Scan for the cell matching the given text and deliver its [x, y] coordinate at center. 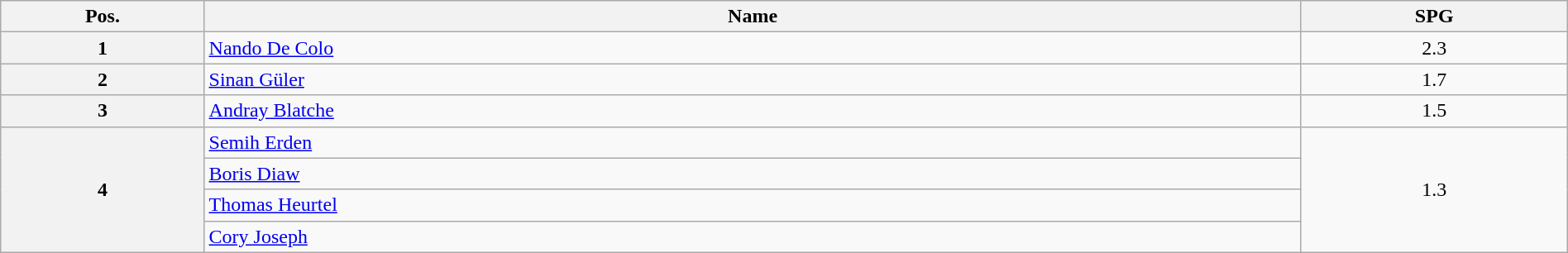
3 [103, 111]
Sinan Güler [753, 79]
2 [103, 79]
1.5 [1434, 111]
Boris Diaw [753, 174]
1.3 [1434, 189]
2.3 [1434, 48]
1.7 [1434, 79]
Cory Joseph [753, 236]
Nando De Colo [753, 48]
Pos. [103, 17]
Andray Blatche [753, 111]
SPG [1434, 17]
4 [103, 189]
Thomas Heurtel [753, 205]
1 [103, 48]
Name [753, 17]
Semih Erden [753, 142]
